Return (X, Y) of the center of cell containing provided text 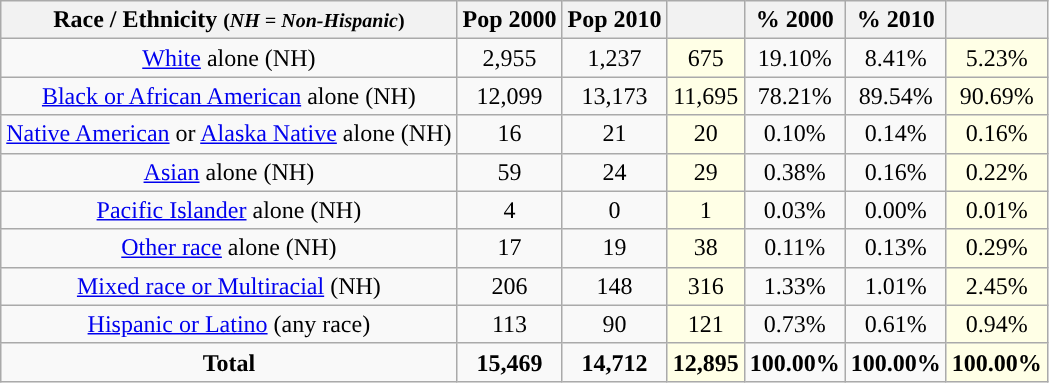
% 2000 (794, 20)
Hispanic or Latino (any race) (229, 324)
29 (706, 172)
206 (510, 286)
0.10% (794, 134)
0.29% (996, 248)
12,895 (706, 362)
11,695 (706, 96)
Other race alone (NH) (229, 248)
38 (706, 248)
% 2010 (896, 20)
0.73% (794, 324)
16 (510, 134)
121 (706, 324)
675 (706, 58)
14,712 (614, 362)
0.11% (794, 248)
15,469 (510, 362)
148 (614, 286)
19 (614, 248)
24 (614, 172)
113 (510, 324)
1.33% (794, 286)
13,173 (614, 96)
Mixed race or Multiracial (NH) (229, 286)
90.69% (996, 96)
90 (614, 324)
78.21% (794, 96)
Black or African American alone (NH) (229, 96)
1 (706, 210)
White alone (NH) (229, 58)
2,955 (510, 58)
17 (510, 248)
316 (706, 286)
Pop 2000 (510, 20)
0.00% (896, 210)
0.01% (996, 210)
12,099 (510, 96)
Race / Ethnicity (NH = Non-Hispanic) (229, 20)
0.61% (896, 324)
8.41% (896, 58)
20 (706, 134)
1,237 (614, 58)
0.94% (996, 324)
4 (510, 210)
19.10% (794, 58)
0.03% (794, 210)
Native American or Alaska Native alone (NH) (229, 134)
Pacific Islander alone (NH) (229, 210)
0.38% (794, 172)
0.13% (896, 248)
Asian alone (NH) (229, 172)
21 (614, 134)
0.22% (996, 172)
Pop 2010 (614, 20)
Total (229, 362)
2.45% (996, 286)
89.54% (896, 96)
5.23% (996, 58)
0.14% (896, 134)
59 (510, 172)
1.01% (896, 286)
0 (614, 210)
